Scan for the cell matching the given text and deliver its [x, y] coordinate at center. 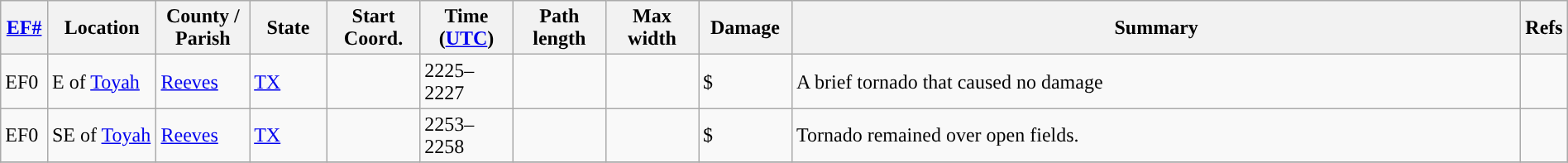
Location [102, 28]
Time (UTC) [466, 28]
Damage [744, 28]
Max width [652, 28]
Path length [559, 28]
Refs [1545, 28]
State [289, 28]
EF# [25, 28]
2253–2258 [466, 136]
Summary [1156, 28]
A brief tornado that caused no damage [1156, 81]
Tornado remained over open fields. [1156, 136]
County / Parish [203, 28]
2225–2227 [466, 81]
Start Coord. [374, 28]
SE of Toyah [102, 136]
E of Toyah [102, 81]
